For the text-containing cell, return its midpoint in (x, y) coordinate format. 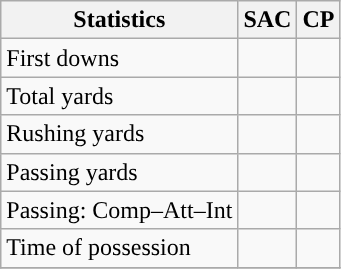
Total yards (120, 96)
Time of possession (120, 248)
First downs (120, 58)
Passing: Comp–Att–Int (120, 210)
Passing yards (120, 172)
Statistics (120, 20)
SAC (268, 20)
CP (318, 20)
Rushing yards (120, 134)
